Determine the [X, Y] coordinate at the center of the cell enclosing the given text.  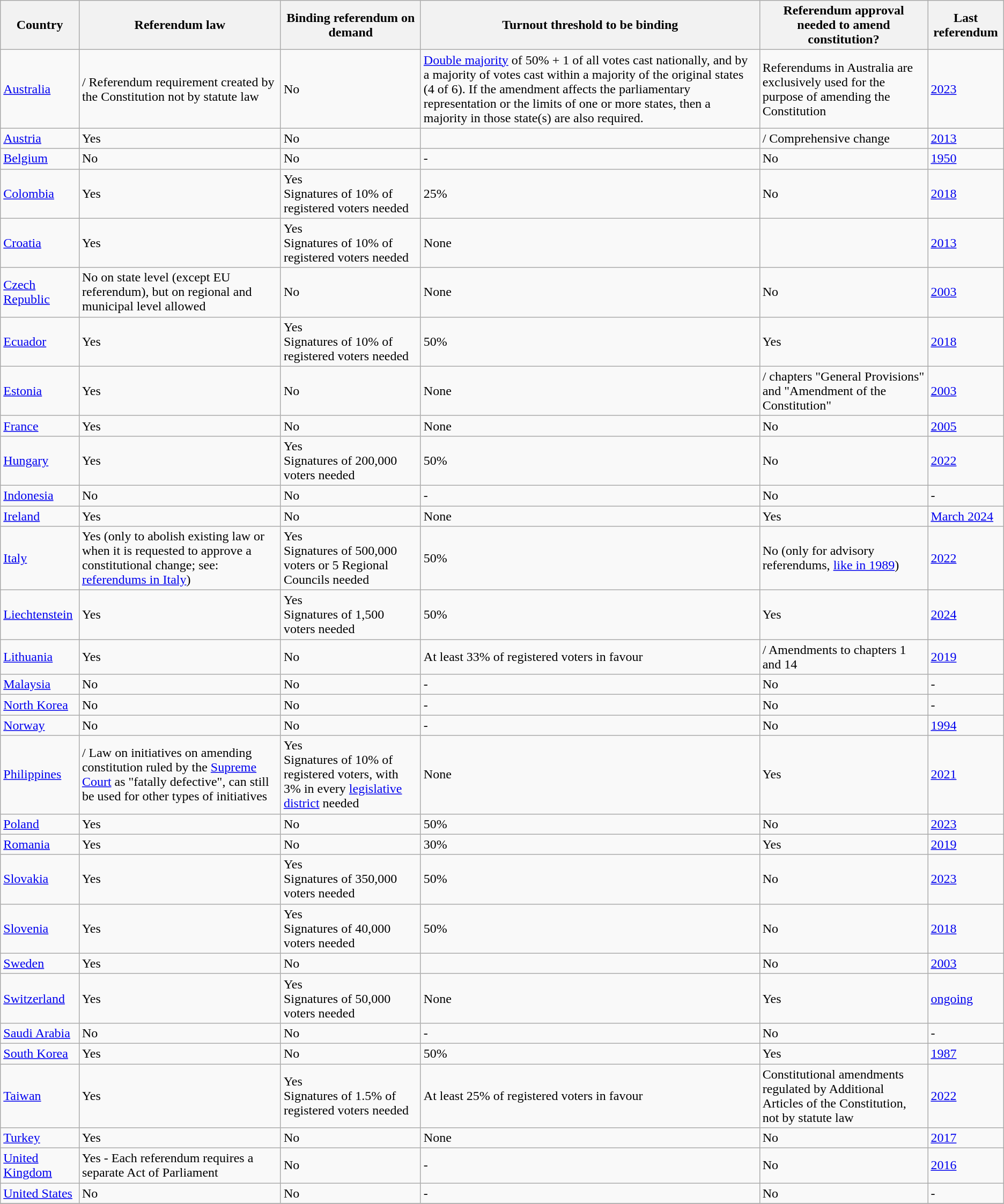
Poland [40, 824]
2021 [965, 775]
Sweden [40, 963]
Taiwan [40, 1096]
Binding referendum on demand [351, 25]
YesSignatures of 50,000 voters needed [351, 998]
Colombia [40, 194]
United States [40, 1193]
Hungary [40, 460]
Indonesia [40, 495]
Estonia [40, 391]
Country [40, 25]
/ Comprehensive change [844, 138]
Belgium [40, 159]
No (only for advisory referendums, like in 1989) [844, 559]
YesSignatures of 200,000 voters needed [351, 460]
Slovakia [40, 879]
Czech Republic [40, 292]
YesSignatures of 10% of registered voters, with 3% in every legislative district needed [351, 775]
At least 25% of registered voters in favour [590, 1096]
Referendums in Australia are exclusively used for the purpose of amending the Constitution [844, 89]
/ Amendments to chapters 1 and 14 [844, 657]
1950 [965, 159]
Yes - Each referendum requires a separate Act of Parliament [180, 1165]
YesSignatures of 1,500 voters needed [351, 615]
Austria [40, 138]
Ireland [40, 516]
At least 33% of registered voters in favour [590, 657]
/ Referendum requirement created by the Constitution not by statute law [180, 89]
Norway [40, 725]
2016 [965, 1165]
Malaysia [40, 685]
Australia [40, 89]
Constitutional amendments regulated by Additional Articles of the Constitution, not by statute law [844, 1096]
25% [590, 194]
2005 [965, 426]
Croatia [40, 243]
/ Law on initiatives on amending constitution ruled by the Supreme Court as "fatally defective", can still be used for other types of initiatives [180, 775]
YesSignatures of 500,000 voters or 5 Regional Councils needed [351, 559]
YesSignatures of 350,000 voters needed [351, 879]
Turnout threshold to be binding [590, 25]
Italy [40, 559]
Turkey [40, 1138]
France [40, 426]
Referendum law [180, 25]
Slovenia [40, 928]
/ chapters "General Provisions" and "Amendment of the Constitution" [844, 391]
Lithuania [40, 657]
Yes (only to abolish existing law or when it is requested to approve a constitutional change; see: referendums in Italy) [180, 559]
2017 [965, 1138]
ongoing [965, 998]
Switzerland [40, 998]
2024 [965, 615]
Referendum approval needed to amend constitution? [844, 25]
Ecuador [40, 341]
Liechtenstein [40, 615]
YesSignatures of 1.5% of registered voters needed [351, 1096]
North Korea [40, 705]
Philippines [40, 775]
1987 [965, 1053]
YesSignatures of 40,000 voters needed [351, 928]
March 2024 [965, 516]
No on state level (except EU referendum), but on regional and municipal level allowed [180, 292]
Last referendum [965, 25]
Romania [40, 844]
United Kingdom [40, 1165]
South Korea [40, 1053]
30% [590, 844]
1994 [965, 725]
Saudi Arabia [40, 1033]
